Identify which cell holds the provided text, then report its [x, y] central coordinate. 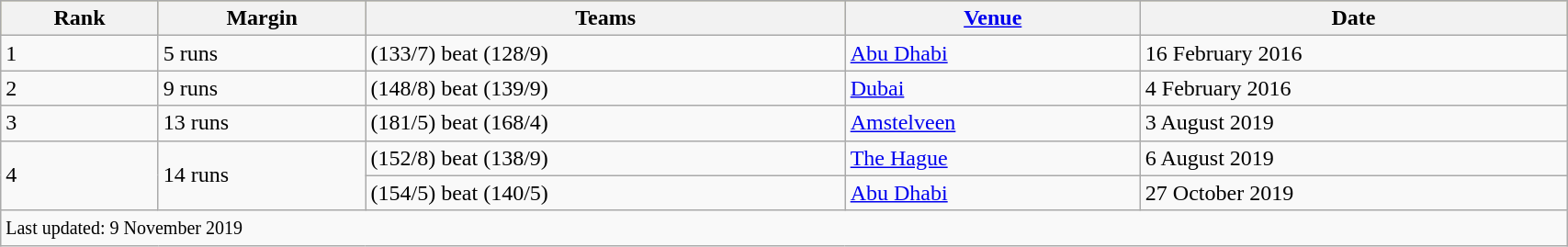
4 [79, 175]
1 [79, 53]
Rank [79, 18]
(181/5) beat (168/4) [605, 123]
13 runs [262, 123]
14 runs [262, 175]
9 runs [262, 88]
5 runs [262, 53]
Amstelveen [992, 123]
Teams [605, 18]
16 February 2016 [1353, 53]
(152/8) beat (138/9) [605, 158]
3 August 2019 [1353, 123]
The Hague [992, 158]
3 [79, 123]
6 August 2019 [1353, 158]
27 October 2019 [1353, 193]
(133/7) beat (128/9) [605, 53]
Venue [992, 18]
4 February 2016 [1353, 88]
2 [79, 88]
Last updated: 9 November 2019 [784, 228]
Date [1353, 18]
Dubai [992, 88]
(154/5) beat (140/5) [605, 193]
Margin [262, 18]
(148/8) beat (139/9) [605, 88]
